Find where the given text appears and provide that cell's center as (X, Y) coordinate. 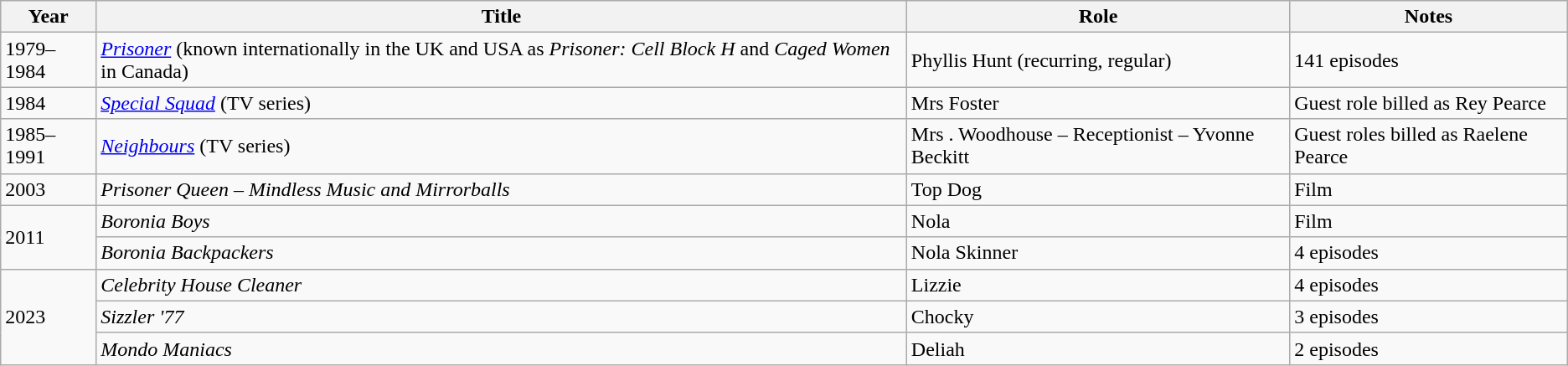
Guest role billed as Rey Pearce (1429, 103)
2023 (49, 317)
Role (1097, 17)
3 episodes (1429, 317)
Mrs Foster (1097, 103)
Notes (1429, 17)
Nola (1097, 221)
Prisoner (known internationally in the UK and USA as Prisoner: Cell Block H and Caged Women in Canada) (502, 60)
Top Dog (1097, 189)
1985–1991 (49, 146)
Mrs . Woodhouse – Receptionist – Yvonne Beckitt (1097, 146)
Neighbours (TV series) (502, 146)
2011 (49, 237)
Prisoner Queen – Mindless Music and Mirrorballs (502, 189)
Year (49, 17)
141 episodes (1429, 60)
Celebrity House Cleaner (502, 285)
2 episodes (1429, 348)
Guest roles billed as Raelene Pearce (1429, 146)
Special Squad (TV series) (502, 103)
1984 (49, 103)
Mondo Maniacs (502, 348)
Deliah (1097, 348)
Lizzie (1097, 285)
Chocky (1097, 317)
Phyllis Hunt (recurring, regular) (1097, 60)
1979–1984 (49, 60)
Nola Skinner (1097, 253)
Boronia Boys (502, 221)
Boronia Backpackers (502, 253)
Title (502, 17)
2003 (49, 189)
Sizzler '77 (502, 317)
